Find where the given text appears and provide that cell's center as [x, y] coordinate. 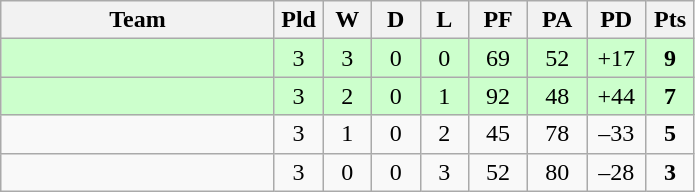
PF [498, 20]
48 [558, 96]
PD [616, 20]
Pld [298, 20]
5 [670, 134]
Pts [670, 20]
92 [498, 96]
45 [498, 134]
78 [558, 134]
–28 [616, 172]
9 [670, 58]
W [348, 20]
69 [498, 58]
L [444, 20]
–33 [616, 134]
80 [558, 172]
D [396, 20]
+44 [616, 96]
Team [138, 20]
7 [670, 96]
+17 [616, 58]
PA [558, 20]
